Output the [x, y] coordinate of the center of the cell containing the given text.  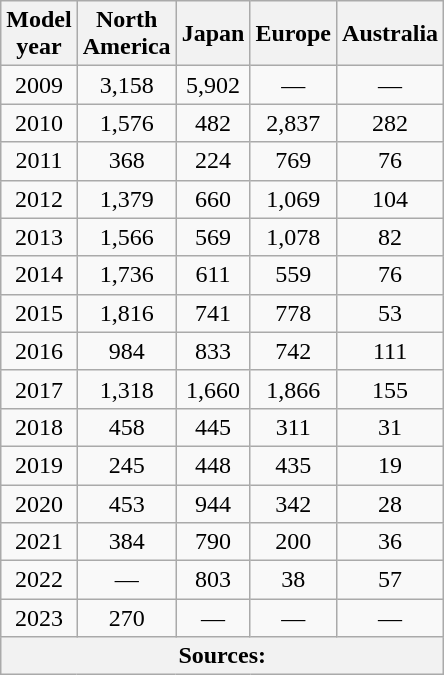
Australia [390, 34]
453 [126, 503]
778 [294, 313]
2020 [39, 503]
742 [294, 351]
245 [126, 465]
741 [213, 313]
2010 [39, 123]
2012 [39, 199]
569 [213, 237]
2023 [39, 618]
384 [126, 542]
1,576 [126, 123]
790 [213, 542]
435 [294, 465]
36 [390, 542]
57 [390, 580]
Sources: [222, 656]
368 [126, 161]
1,379 [126, 199]
2009 [39, 85]
1,816 [126, 313]
104 [390, 199]
559 [294, 275]
445 [213, 427]
311 [294, 427]
458 [126, 427]
3,158 [126, 85]
200 [294, 542]
38 [294, 580]
155 [390, 389]
19 [390, 465]
2021 [39, 542]
448 [213, 465]
2013 [39, 237]
984 [126, 351]
803 [213, 580]
2022 [39, 580]
31 [390, 427]
53 [390, 313]
1,069 [294, 199]
2014 [39, 275]
1,660 [213, 389]
2,837 [294, 123]
944 [213, 503]
1,078 [294, 237]
660 [213, 199]
1,566 [126, 237]
Modelyear [39, 34]
28 [390, 503]
Europe [294, 34]
2017 [39, 389]
342 [294, 503]
270 [126, 618]
482 [213, 123]
769 [294, 161]
2019 [39, 465]
1,736 [126, 275]
1,318 [126, 389]
2015 [39, 313]
224 [213, 161]
833 [213, 351]
1,866 [294, 389]
5,902 [213, 85]
NorthAmerica [126, 34]
2018 [39, 427]
111 [390, 351]
611 [213, 275]
2016 [39, 351]
2011 [39, 161]
Japan [213, 34]
82 [390, 237]
282 [390, 123]
